Determine the (X, Y) coordinate at the center of the cell enclosing the given text.  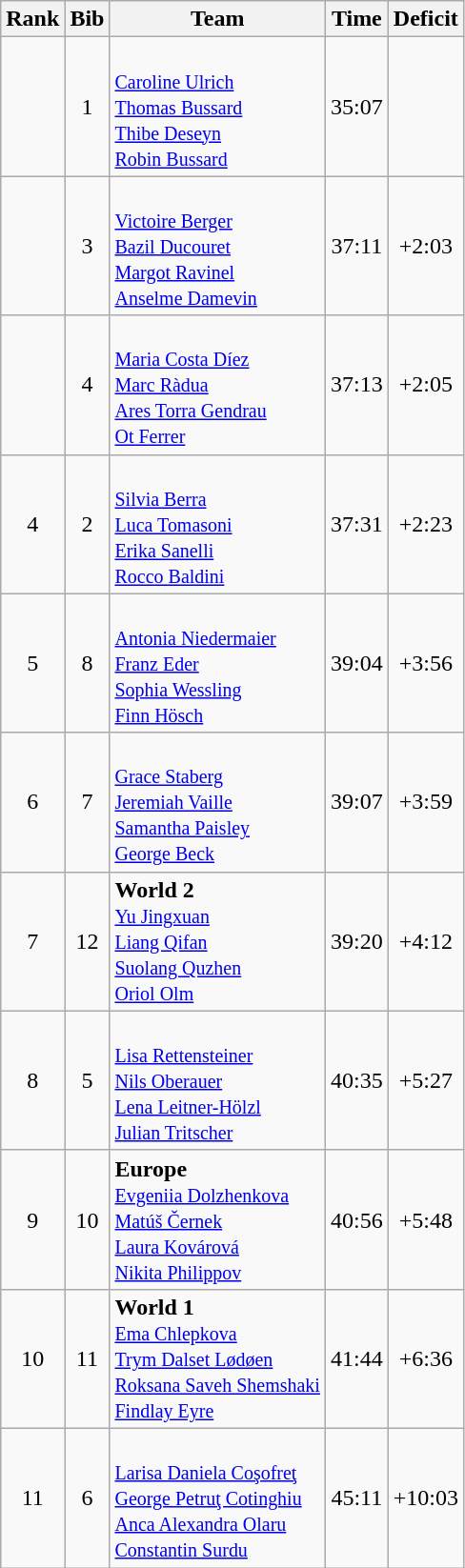
39:04 (356, 663)
12 (88, 941)
Rank (32, 19)
39:07 (356, 802)
35:07 (356, 107)
+10:03 (425, 1498)
39:20 (356, 941)
41:44 (356, 1358)
+5:27 (425, 1080)
37:11 (356, 246)
EuropeEvgeniia DolzhenkovaMatúš ČernekLaura KovárováNikita Philippov (217, 1219)
Larisa Daniela CoşofreţGeorge Petruţ CotinghiuAnca Alexandra OlaruConstantin Surdu (217, 1498)
+5:48 (425, 1219)
Maria Costa DíezMarc RàduaAres Torra GendrauOt Ferrer (217, 385)
+3:56 (425, 663)
World 2Yu JingxuanLiang QifanSuolang QuzhenOriol Olm (217, 941)
40:56 (356, 1219)
Deficit (425, 19)
9 (32, 1219)
Caroline UlrichThomas BussardThibe DeseynRobin Bussard (217, 107)
Bib (88, 19)
Grace StabergJeremiah VailleSamantha PaisleyGeorge Beck (217, 802)
+6:36 (425, 1358)
+2:23 (425, 524)
37:13 (356, 385)
2 (88, 524)
Silvia BerraLuca TomasoniErika SanelliRocco Baldini (217, 524)
+2:03 (425, 246)
45:11 (356, 1498)
40:35 (356, 1080)
3 (88, 246)
Team (217, 19)
Lisa RettensteinerNils OberauerLena Leitner-HölzlJulian Tritscher (217, 1080)
+2:05 (425, 385)
Victoire BergerBazil DucouretMargot RavinelAnselme Damevin (217, 246)
World 1Ema ChlepkovaTrym Dalset LødøenRoksana Saveh ShemshakiFindlay Eyre (217, 1358)
37:31 (356, 524)
+3:59 (425, 802)
Time (356, 19)
Antonia NiedermaierFranz EderSophia WesslingFinn Hösch (217, 663)
1 (88, 107)
+4:12 (425, 941)
